For the text-containing cell, return its midpoint in [X, Y] coordinate format. 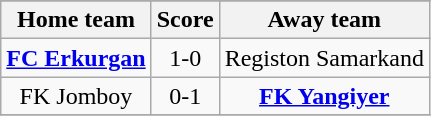
FK Jomboy [76, 96]
Away team [324, 20]
FK Yangiyer [324, 96]
FC Erkurgan [76, 58]
Home team [76, 20]
1-0 [185, 58]
Score [185, 20]
0-1 [185, 96]
Registon Samarkand [324, 58]
